From the cell containing the given text, extract its center point as (X, Y) coordinate. 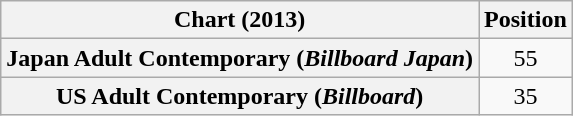
Chart (2013) (240, 20)
Position (526, 20)
55 (526, 58)
Japan Adult Contemporary (Billboard Japan) (240, 58)
35 (526, 96)
US Adult Contemporary (Billboard) (240, 96)
